Pinpoint the cell where the given text exists, returning its [x, y] midpoint coordinate. 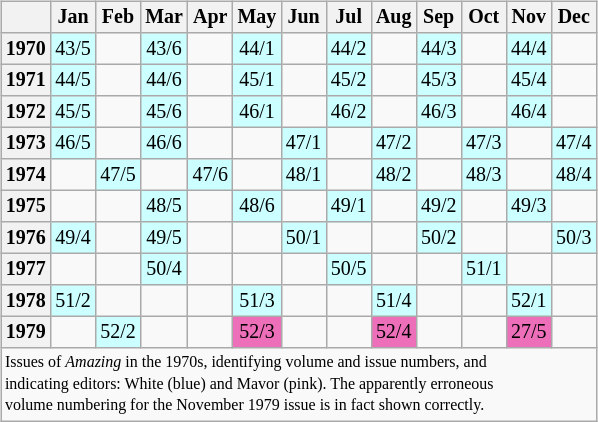
Feb [118, 18]
50/2 [438, 238]
49/3 [528, 206]
47/5 [118, 174]
1977 [26, 268]
44/3 [438, 48]
46/6 [164, 144]
46/3 [438, 112]
46/4 [528, 112]
49/4 [72, 238]
46/5 [72, 144]
Jan [72, 18]
45/4 [528, 80]
52/2 [118, 332]
1971 [26, 80]
51/2 [72, 300]
44/4 [528, 48]
46/2 [348, 112]
50/4 [164, 268]
49/2 [438, 206]
48/1 [304, 174]
43/6 [164, 48]
48/6 [257, 206]
1975 [26, 206]
1974 [26, 174]
44/5 [72, 80]
Oct [484, 18]
Jul [348, 18]
Aug [394, 18]
45/1 [257, 80]
51/4 [394, 300]
50/5 [348, 268]
43/5 [72, 48]
1976 [26, 238]
47/3 [484, 144]
Jun [304, 18]
52/3 [257, 332]
47/1 [304, 144]
Apr [210, 18]
47/2 [394, 144]
Nov [528, 18]
47/6 [210, 174]
1973 [26, 144]
48/3 [484, 174]
50/3 [574, 238]
51/3 [257, 300]
1970 [26, 48]
51/1 [484, 268]
48/5 [164, 206]
52/1 [528, 300]
46/1 [257, 112]
48/4 [574, 174]
May [257, 18]
1978 [26, 300]
52/4 [394, 332]
50/1 [304, 238]
45/3 [438, 80]
45/2 [348, 80]
44/6 [164, 80]
48/2 [394, 174]
1972 [26, 112]
Sep [438, 18]
27/5 [528, 332]
44/2 [348, 48]
45/5 [72, 112]
Dec [574, 18]
1979 [26, 332]
Mar [164, 18]
49/5 [164, 238]
47/4 [574, 144]
49/1 [348, 206]
45/6 [164, 112]
44/1 [257, 48]
